Scan for the cell matching the given text and deliver its (X, Y) coordinate at center. 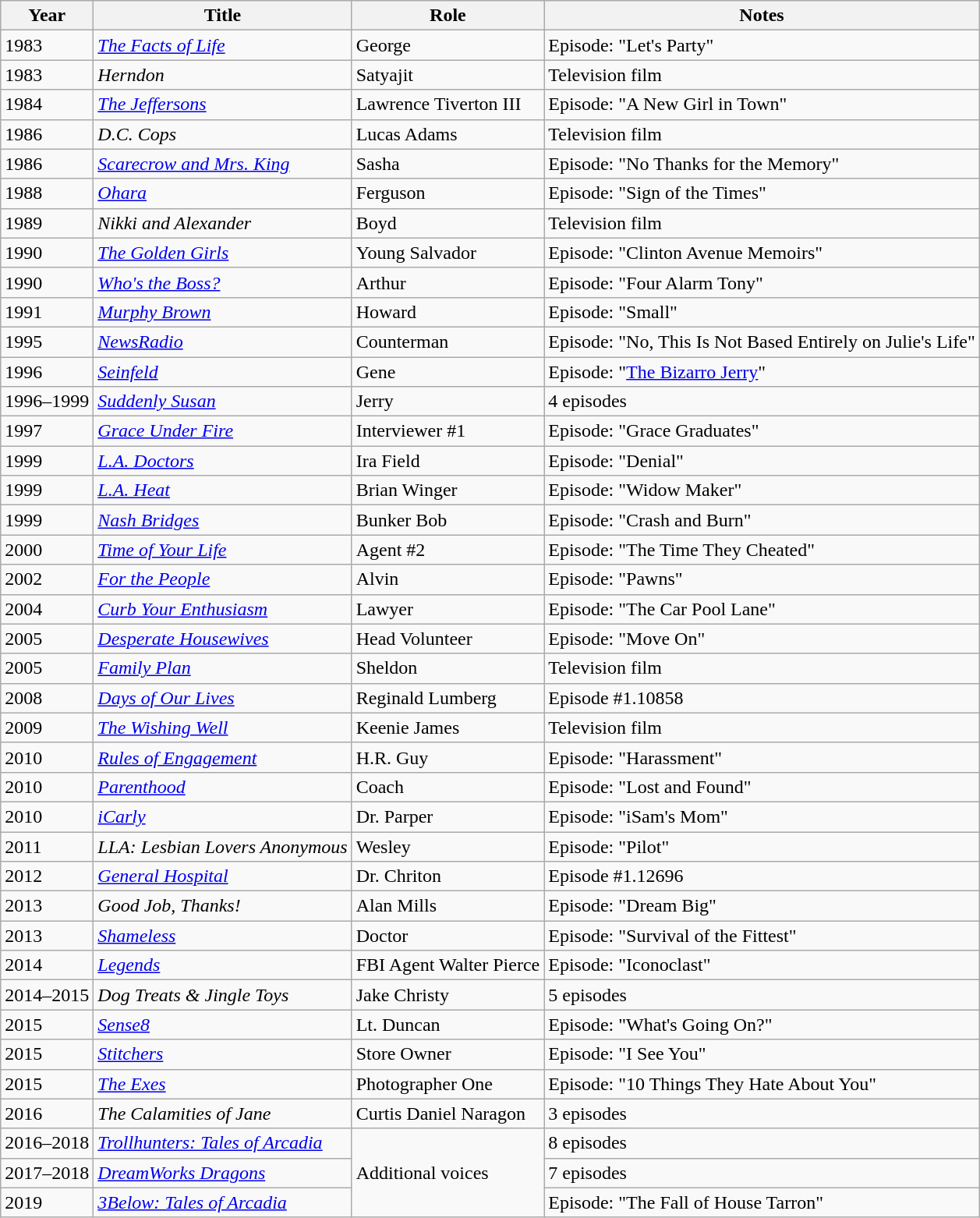
Episode: "Widow Maker" (762, 490)
Episode: "Sign of the Times" (762, 193)
Good Job, Thanks! (223, 906)
2009 (47, 728)
Curb Your Enthusiasm (223, 609)
Jerry (448, 402)
Episode: "Move On" (762, 639)
Lucas Adams (448, 134)
Episode: "A New Girl in Town" (762, 104)
Episode: "Pilot" (762, 846)
Agent #2 (448, 550)
1995 (47, 342)
Notes (762, 16)
L.A. Heat (223, 490)
FBI Agent Walter Pierce (448, 965)
2002 (47, 579)
Episode: "Harassment" (762, 757)
Desperate Housewives (223, 639)
George (448, 45)
NewsRadio (223, 342)
The Calamities of Jane (223, 1114)
Seinfeld (223, 372)
7 episodes (762, 1173)
2014–2015 (47, 995)
Family Plan (223, 668)
The Exes (223, 1084)
Who's the Boss? (223, 282)
Episode: "What's Going On?" (762, 1025)
DreamWorks Dragons (223, 1173)
2016–2018 (47, 1143)
The Jeffersons (223, 104)
1991 (47, 312)
2004 (47, 609)
Lt. Duncan (448, 1025)
Herndon (223, 75)
Head Volunteer (448, 639)
2014 (47, 965)
Episode: "Lost and Found" (762, 787)
Boyd (448, 223)
2011 (47, 846)
1996 (47, 372)
Brian Winger (448, 490)
Episode: "Crash and Burn" (762, 520)
Episode: "Let's Party" (762, 45)
Howard (448, 312)
2000 (47, 550)
Suddenly Susan (223, 402)
Parenthood (223, 787)
Role (448, 16)
3 episodes (762, 1114)
1996–1999 (47, 402)
Episode: "The Fall of House Tarron" (762, 1202)
Arthur (448, 282)
Grace Under Fire (223, 431)
Episode: "Clinton Avenue Memoirs" (762, 253)
2017–2018 (47, 1173)
Ira Field (448, 461)
Interviewer #1 (448, 431)
Lawyer (448, 609)
5 episodes (762, 995)
Episode: "Survival of the Fittest" (762, 936)
Jake Christy (448, 995)
Doctor (448, 936)
Episode: "No, This Is Not Based Entirely on Julie's Life" (762, 342)
1997 (47, 431)
Young Salvador (448, 253)
Reginald Lumberg (448, 698)
4 episodes (762, 402)
Sasha (448, 164)
Alvin (448, 579)
Episode: "Grace Graduates" (762, 431)
Ohara (223, 193)
Episode: "Four Alarm Tony" (762, 282)
Dr. Parper (448, 816)
3Below: Tales of Arcadia (223, 1202)
Ferguson (448, 193)
Coach (448, 787)
The Facts of Life (223, 45)
Nikki and Alexander (223, 223)
Legends (223, 965)
D.C. Cops (223, 134)
Episode: "The Car Pool Lane" (762, 609)
1989 (47, 223)
The Wishing Well (223, 728)
Episode: "Pawns" (762, 579)
For the People (223, 579)
Episode #1.12696 (762, 876)
Store Owner (448, 1054)
Episode: "Denial" (762, 461)
Murphy Brown (223, 312)
Sense8 (223, 1025)
2012 (47, 876)
Photographer One (448, 1084)
Episode: "Dream Big" (762, 906)
Episode: "iSam's Mom" (762, 816)
The Golden Girls (223, 253)
LLA: Lesbian Lovers Anonymous (223, 846)
Year (47, 16)
2016 (47, 1114)
Keenie James (448, 728)
Sheldon (448, 668)
1988 (47, 193)
General Hospital (223, 876)
iCarly (223, 816)
Gene (448, 372)
Scarecrow and Mrs. King (223, 164)
Counterman (448, 342)
1984 (47, 104)
Dr. Chriton (448, 876)
Lawrence Tiverton III (448, 104)
Trollhunters: Tales of Arcadia (223, 1143)
Shameless (223, 936)
Title (223, 16)
Episode: "The Bizarro Jerry" (762, 372)
Additional voices (448, 1173)
8 episodes (762, 1143)
Days of Our Lives (223, 698)
Curtis Daniel Naragon (448, 1114)
H.R. Guy (448, 757)
Dog Treats & Jingle Toys (223, 995)
Episode: "No Thanks for the Memory" (762, 164)
Episode: "Small" (762, 312)
Satyajit (448, 75)
Stitchers (223, 1054)
Episode: "10 Things They Hate About You" (762, 1084)
Rules of Engagement (223, 757)
Alan Mills (448, 906)
L.A. Doctors (223, 461)
Episode #1.10858 (762, 698)
Episode: "The Time They Cheated" (762, 550)
Episode: "Iconoclast" (762, 965)
Episode: "I See You" (762, 1054)
2008 (47, 698)
2019 (47, 1202)
Wesley (448, 846)
Bunker Bob (448, 520)
Time of Your Life (223, 550)
Nash Bridges (223, 520)
